Identify which cell holds the provided text, then report its [x, y] central coordinate. 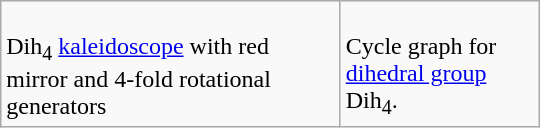
Dih4 kaleidoscope with red mirror and 4-fold rotational generators [170, 64]
Cycle graph for dihedral group Dih4. [440, 64]
